Scan for the cell matching the given text and deliver its [X, Y] coordinate at center. 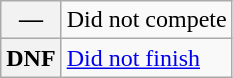
Did not compete [146, 20]
— [31, 20]
DNF [31, 58]
Did not finish [146, 58]
